Output the (X, Y) coordinate of the center of the cell containing the given text.  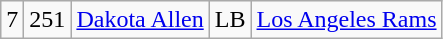
Dakota Allen (140, 20)
7 (12, 20)
Los Angeles Rams (346, 20)
LB (230, 20)
251 (48, 20)
